Provide the [x, y] coordinate of the cell's center where the given text is located.  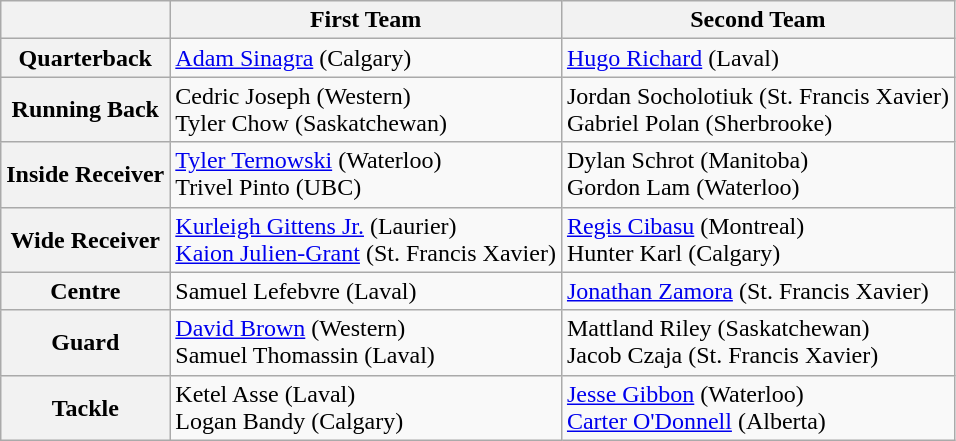
Jonathan Zamora (St. Francis Xavier) [758, 291]
Quarterback [86, 58]
Cedric Joseph (Western)Tyler Chow (Saskatchewan) [366, 110]
Tyler Ternowski (Waterloo)Trivel Pinto (UBC) [366, 174]
Jesse Gibbon (Waterloo)Carter O'Donnell (Alberta) [758, 408]
David Brown (Western)Samuel Thomassin (Laval) [366, 342]
Adam Sinagra (Calgary) [366, 58]
Samuel Lefebvre (Laval) [366, 291]
Centre [86, 291]
Mattland Riley (Saskatchewan)Jacob Czaja (St. Francis Xavier) [758, 342]
Dylan Schrot (Manitoba)Gordon Lam (Waterloo) [758, 174]
Wide Receiver [86, 240]
Second Team [758, 20]
Tackle [86, 408]
Kurleigh Gittens Jr. (Laurier)Kaion Julien-Grant (St. Francis Xavier) [366, 240]
Regis Cibasu (Montreal)Hunter Karl (Calgary) [758, 240]
First Team [366, 20]
Ketel Asse (Laval)Logan Bandy (Calgary) [366, 408]
Inside Receiver [86, 174]
Hugo Richard (Laval) [758, 58]
Running Back [86, 110]
Jordan Socholotiuk (St. Francis Xavier)Gabriel Polan (Sherbrooke) [758, 110]
Guard [86, 342]
